Return [x, y] of the center of cell containing provided text 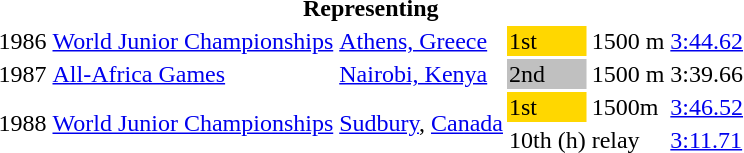
1500m [628, 107]
2nd [547, 74]
All-Africa Games [193, 74]
Athens, Greece [422, 41]
Nairobi, Kenya [422, 74]
World Junior Championships [193, 41]
